Determine the [x, y] coordinate at the center of the cell enclosing the given text.  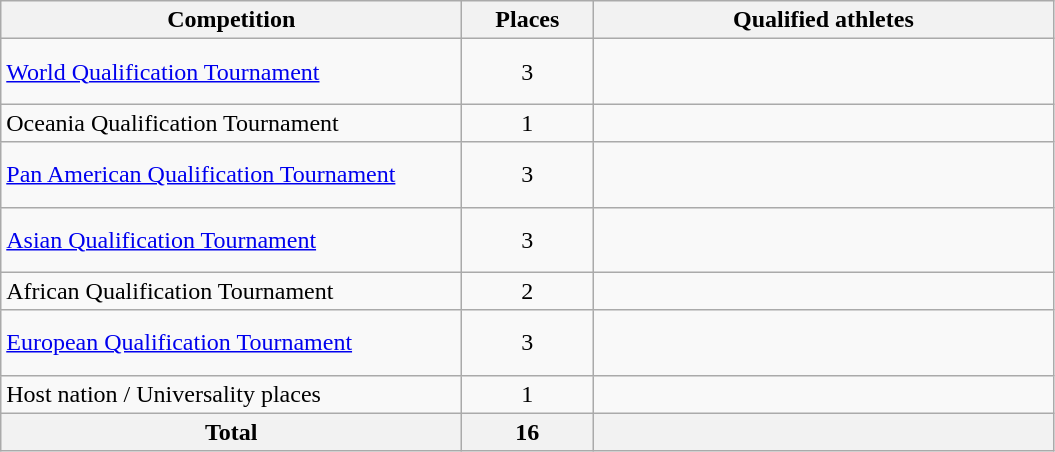
Oceania Qualification Tournament [232, 123]
Host nation / Universality places [232, 394]
2 [528, 291]
Total [232, 432]
African Qualification Tournament [232, 291]
European Qualification Tournament [232, 342]
Qualified athletes [824, 20]
Competition [232, 20]
Pan American Qualification Tournament [232, 174]
16 [528, 432]
Asian Qualification Tournament [232, 240]
Places [528, 20]
World Qualification Tournament [232, 72]
